Locate the cell with the specified text and output its [x, y] center coordinate. 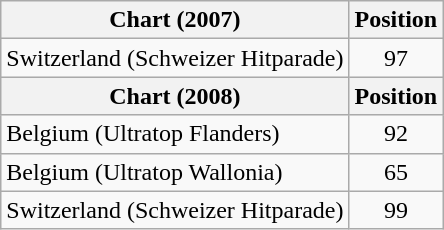
92 [396, 134]
65 [396, 172]
97 [396, 58]
Belgium (Ultratop Flanders) [175, 134]
99 [396, 210]
Chart (2008) [175, 96]
Chart (2007) [175, 20]
Belgium (Ultratop Wallonia) [175, 172]
